Locate the cell with the specified text and output its (x, y) center coordinate. 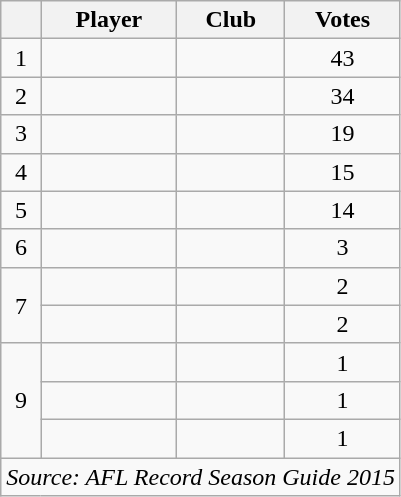
6 (21, 248)
9 (21, 400)
7 (21, 305)
5 (21, 210)
Club (231, 20)
43 (343, 58)
4 (21, 172)
Player (109, 20)
15 (343, 172)
Source: AFL Record Season Guide 2015 (201, 477)
14 (343, 210)
19 (343, 134)
Votes (343, 20)
34 (343, 96)
